Output the (x, y) coordinate of the center of the cell containing the given text.  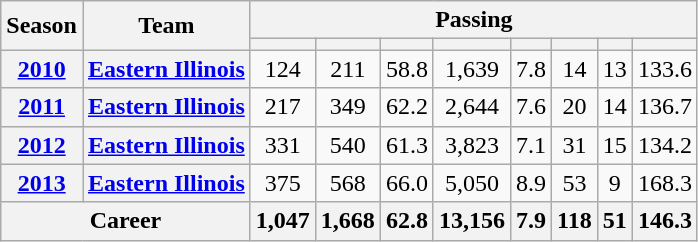
66.0 (406, 183)
Season (42, 26)
5,050 (472, 183)
168.3 (664, 183)
31 (575, 145)
58.8 (406, 69)
53 (575, 183)
13,156 (472, 221)
8.9 (532, 183)
51 (614, 221)
2012 (42, 145)
133.6 (664, 69)
217 (282, 107)
7.9 (532, 221)
7.8 (532, 69)
2010 (42, 69)
211 (348, 69)
20 (575, 107)
1,639 (472, 69)
540 (348, 145)
62.2 (406, 107)
7.1 (532, 145)
349 (348, 107)
2011 (42, 107)
Career (126, 221)
62.8 (406, 221)
124 (282, 69)
118 (575, 221)
146.3 (664, 221)
3,823 (472, 145)
1,047 (282, 221)
568 (348, 183)
7.6 (532, 107)
136.7 (664, 107)
61.3 (406, 145)
15 (614, 145)
134.2 (664, 145)
13 (614, 69)
9 (614, 183)
331 (282, 145)
2,644 (472, 107)
375 (282, 183)
1,668 (348, 221)
2013 (42, 183)
Passing (474, 20)
Team (166, 26)
